Output the (x, y) coordinate of the center of the cell containing the given text.  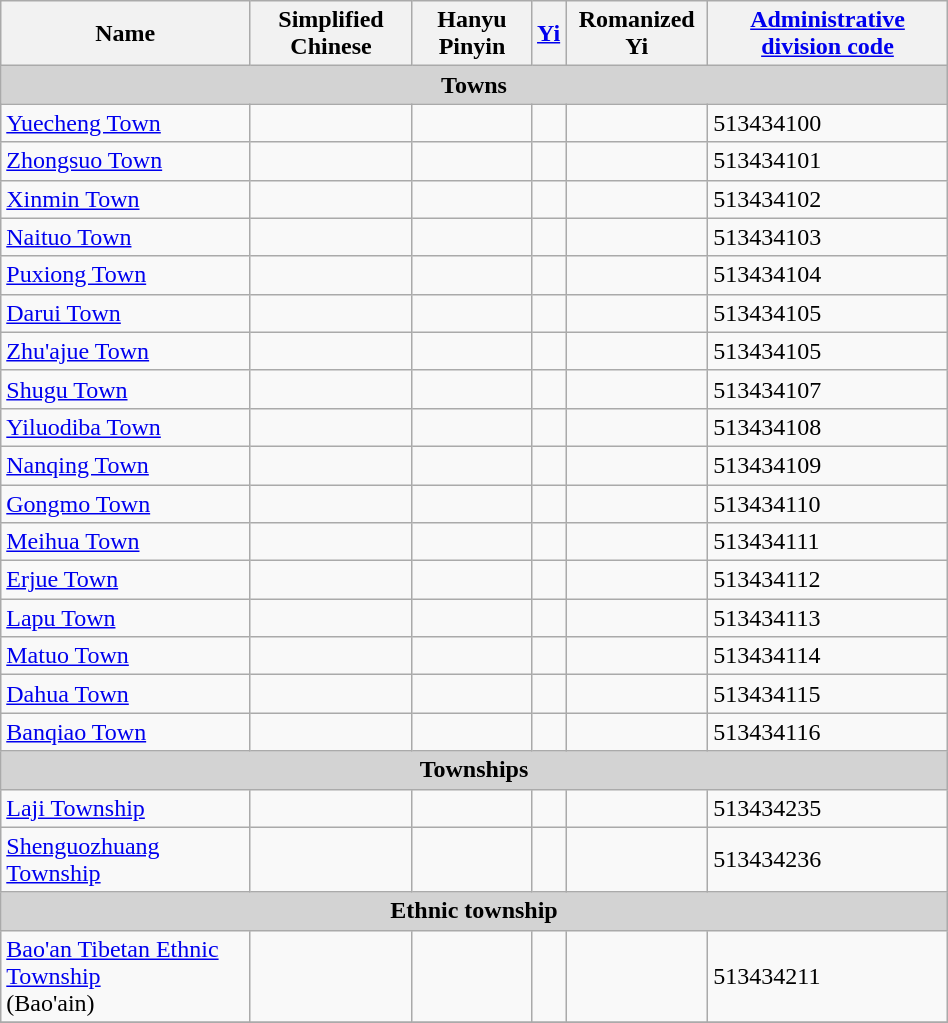
513434236 (828, 860)
Zhu'ajue Town (126, 351)
Townships (474, 770)
Matuo Town (126, 656)
513434113 (828, 618)
513434112 (828, 580)
513434114 (828, 656)
Simplified Chinese (332, 34)
Puxiong Town (126, 275)
Shugu Town (126, 389)
513434211 (828, 976)
Gongmo Town (126, 503)
513434108 (828, 427)
Hanyu Pinyin (472, 34)
Name (126, 34)
Dahua Town (126, 694)
513434116 (828, 732)
Yuecheng Town (126, 123)
Naituo Town (126, 237)
Bao'an Tibetan Ethnic Township(Bao'ain) (126, 976)
513434102 (828, 199)
513434111 (828, 542)
Laji Township (126, 808)
513434103 (828, 237)
Xinmin Town (126, 199)
Zhongsuo Town (126, 161)
513434110 (828, 503)
513434100 (828, 123)
513434109 (828, 465)
Romanized Yi (637, 34)
513434101 (828, 161)
513434107 (828, 389)
Shenguozhuang Township (126, 860)
513434115 (828, 694)
Yi (549, 34)
Darui Town (126, 313)
Erjue Town (126, 580)
Towns (474, 85)
Ethnic township (474, 911)
513434235 (828, 808)
513434104 (828, 275)
Lapu Town (126, 618)
Administrative division code (828, 34)
Nanqing Town (126, 465)
Banqiao Town (126, 732)
Yiluodiba Town (126, 427)
Meihua Town (126, 542)
